Scan for the cell matching the given text and deliver its [x, y] coordinate at center. 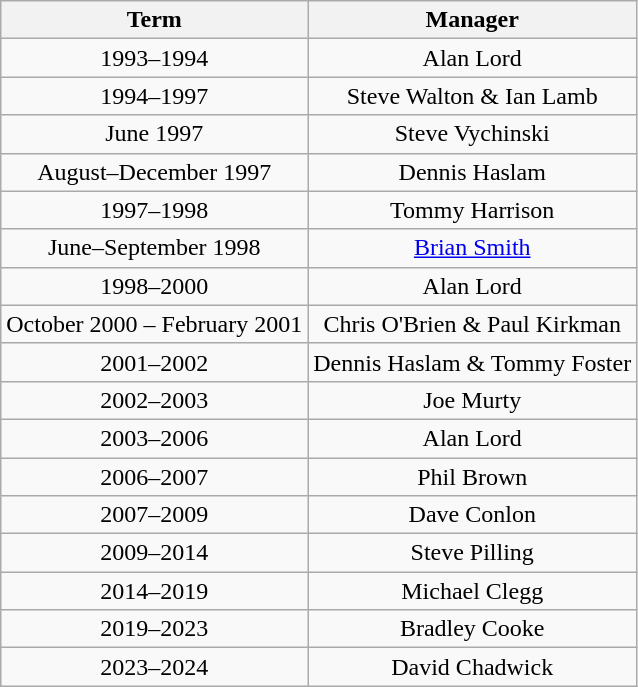
Steve Pilling [472, 553]
August–December 1997 [154, 172]
2001–2002 [154, 362]
David Chadwick [472, 667]
1994–1997 [154, 96]
2014–2019 [154, 591]
Dennis Haslam [472, 172]
2023–2024 [154, 667]
Steve Vychinski [472, 134]
June–September 1998 [154, 248]
Michael Clegg [472, 591]
Joe Murty [472, 400]
1997–1998 [154, 210]
Tommy Harrison [472, 210]
1998–2000 [154, 286]
Term [154, 20]
2002–2003 [154, 400]
Chris O'Brien & Paul Kirkman [472, 324]
2006–2007 [154, 477]
Phil Brown [472, 477]
Dennis Haslam & Tommy Foster [472, 362]
Bradley Cooke [472, 629]
June 1997 [154, 134]
October 2000 – February 2001 [154, 324]
2003–2006 [154, 438]
Brian Smith [472, 248]
2009–2014 [154, 553]
Manager [472, 20]
Steve Walton & Ian Lamb [472, 96]
1993–1994 [154, 58]
2007–2009 [154, 515]
2019–2023 [154, 629]
Dave Conlon [472, 515]
